Pinpoint the cell where the given text exists, returning its [x, y] midpoint coordinate. 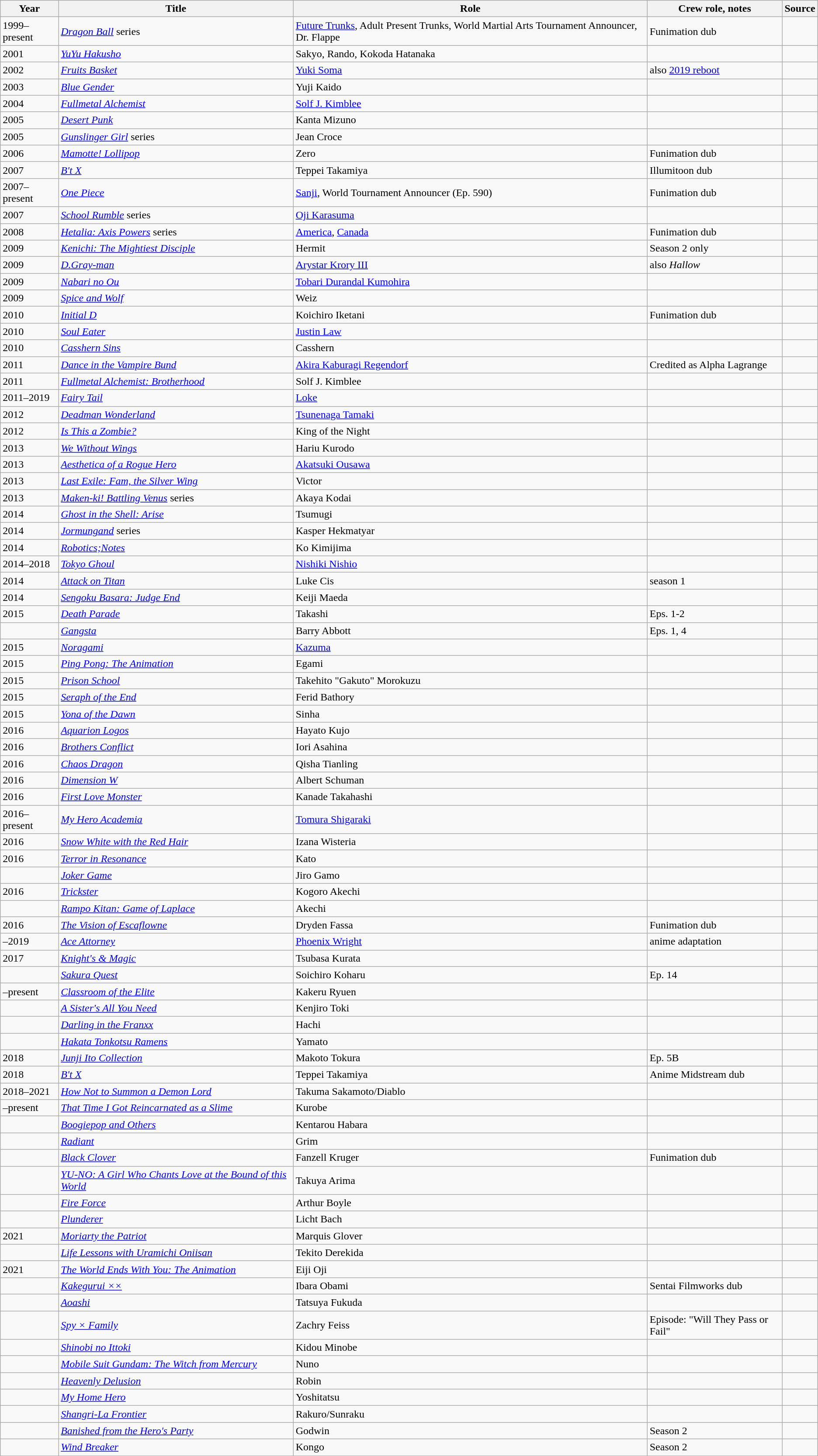
Desert Punk [176, 120]
anime adaptation [715, 942]
Last Exile: Fam, the Silver Wing [176, 481]
Luke Cis [470, 581]
Sinha [470, 714]
Terror in Resonance [176, 859]
A Sister's All You Need [176, 1008]
Nuno [470, 1364]
Shinobi no Ittoki [176, 1348]
Maken-ki! Battling Venus series [176, 497]
Ferid Bathory [470, 697]
Fullmetal Alchemist [176, 104]
2017 [30, 958]
We Without Wings [176, 448]
Credited as Alpha Lagrange [715, 365]
2001 [30, 54]
Seraph of the End [176, 697]
Tekito Derekida [470, 1252]
Kidou Minobe [470, 1348]
–2019 [30, 942]
How Not to Summon a Demon Lord [176, 1091]
Ghost in the Shell: Arise [176, 514]
2007–present [30, 192]
Trickster [176, 892]
Dryden Fassa [470, 925]
Jormungand series [176, 531]
Ep. 5B [715, 1058]
Akatsuki Ousawa [470, 464]
Aoashi [176, 1302]
Kurobe [470, 1108]
The World Ends With You: The Animation [176, 1269]
Jean Croce [470, 137]
Kakeru Ryuen [470, 991]
Egami [470, 664]
Yuji Kaido [470, 87]
Chaos Dragon [176, 764]
Sakura Quest [176, 975]
Ep. 14 [715, 975]
Tsumugi [470, 514]
Zero [470, 153]
Anime Midstream dub [715, 1075]
Dance in the Vampire Bund [176, 365]
Ko Kimijima [470, 548]
Arthur Boyle [470, 1203]
My Home Hero [176, 1397]
Takashi [470, 614]
Sengoku Basara: Judge End [176, 597]
2016–present [30, 819]
2011–2019 [30, 398]
School Rumble series [176, 215]
Hayato Kujo [470, 730]
Boogiepop and Others [176, 1125]
Plunderer [176, 1219]
Marquis Glover [470, 1236]
Hariu Kurodo [470, 448]
also Hallow [715, 265]
Jiro Gamo [470, 875]
Takuma Sakamoto/Diablo [470, 1091]
Godwin [470, 1431]
Tokyo Ghoul [176, 564]
Prison School [176, 680]
Yuki Soma [470, 70]
Eps. 1, 4 [715, 631]
America, Canada [470, 232]
Title [176, 9]
Licht Bach [470, 1219]
Akechi [470, 908]
Darling in the Franxx [176, 1025]
Illumitoon dub [715, 170]
Death Parade [176, 614]
Gangsta [176, 631]
Snow White with the Red Hair [176, 842]
1999–present [30, 31]
Iori Asahina [470, 747]
Mamotte! Lollipop [176, 153]
Yona of the Dawn [176, 714]
Radiant [176, 1141]
That Time I Got Reincarnated as a Slime [176, 1108]
Grim [470, 1141]
Noragami [176, 647]
Rampo Kitan: Game of Laplace [176, 908]
One Piece [176, 192]
Eiji Oji [470, 1269]
Hermit [470, 248]
Sakyo, Rando, Kokoda Hatanaka [470, 54]
Izana Wisteria [470, 842]
2008 [30, 232]
Is This a Zombie? [176, 431]
Black Clover [176, 1158]
Loke [470, 398]
Spy × Family [176, 1325]
Kenjiro Toki [470, 1008]
Heavenly Delusion [176, 1381]
season 1 [715, 581]
Yamato [470, 1042]
Year [30, 9]
Blue Gender [176, 87]
Joker Game [176, 875]
Kentarou Habara [470, 1125]
Gunslinger Girl series [176, 137]
2004 [30, 104]
Kenichi: The Mightiest Disciple [176, 248]
2006 [30, 153]
Brothers Conflict [176, 747]
Life Lessons with Uramichi Oniisan [176, 1252]
Episode: "Will They Pass or Fail" [715, 1325]
Fire Force [176, 1203]
Ibara Obami [470, 1286]
Koichiro Iketani [470, 315]
also 2019 reboot [715, 70]
Classroom of the Elite [176, 991]
Ping Pong: The Animation [176, 664]
Fullmetal Alchemist: Brotherhood [176, 381]
Shangri-La Frontier [176, 1414]
Takehito "Gakuto" Morokuzu [470, 680]
Season 2 only [715, 248]
Knight's & Magic [176, 958]
Kakegurui ×× [176, 1286]
2003 [30, 87]
Initial D [176, 315]
Dragon Ball series [176, 31]
YuYu Hakusho [176, 54]
Fanzell Kruger [470, 1158]
Eps. 1-2 [715, 614]
Rakuro/Sunraku [470, 1414]
Oji Karasuma [470, 215]
YU-NO: A Girl Who Chants Love at the Bound of this World [176, 1180]
2018–2021 [30, 1091]
Tsubasa Kurata [470, 958]
Robin [470, 1381]
Justin Law [470, 331]
Deadman Wonderland [176, 414]
Kazuma [470, 647]
Moriarty the Patriot [176, 1236]
My Hero Academia [176, 819]
Akira Kaburagi Regendorf [470, 365]
Fairy Tail [176, 398]
Nabari no Ou [176, 282]
Yoshitatsu [470, 1397]
Sanji, World Tournament Announcer (Ep. 590) [470, 192]
Phoenix Wright [470, 942]
Albert Schuman [470, 780]
2002 [30, 70]
Akaya Kodai [470, 497]
Casshern Sins [176, 348]
Kato [470, 859]
Dimension W [176, 780]
First Love Monster [176, 797]
The Vision of Escaflowne [176, 925]
Soul Eater [176, 331]
Banished from the Hero's Party [176, 1431]
Junji Ito Collection [176, 1058]
Tobari Durandal Kumohira [470, 282]
Fruits Basket [176, 70]
Ace Attorney [176, 942]
Role [470, 9]
Kogoro Akechi [470, 892]
King of the Night [470, 431]
Makoto Tokura [470, 1058]
Aquarion Logos [176, 730]
Robotics;Notes [176, 548]
Casshern [470, 348]
Weiz [470, 298]
Attack on Titan [176, 581]
Hetalia: Axis Powers series [176, 232]
Mobile Suit Gundam: The Witch from Mercury [176, 1364]
Hachi [470, 1025]
Zachry Feiss [470, 1325]
Future Trunks, Adult Present Trunks, World Martial Arts Tournament Announcer, Dr. Flappe [470, 31]
Sentai Filmworks dub [715, 1286]
Wind Breaker [176, 1447]
Kanta Mizuno [470, 120]
Kanade Takahashi [470, 797]
Crew role, notes [715, 9]
2014–2018 [30, 564]
Soichiro Koharu [470, 975]
Kasper Hekmatyar [470, 531]
Source [800, 9]
Takuya Arima [470, 1180]
Aesthetica of a Rogue Hero [176, 464]
Tsunenaga Tamaki [470, 414]
Spice and Wolf [176, 298]
Tatsuya Fukuda [470, 1302]
Nishiki Nishio [470, 564]
D.Gray-man [176, 265]
Qisha Tianling [470, 764]
Hakata Tonkotsu Ramens [176, 1042]
Keiji Maeda [470, 597]
Barry Abbott [470, 631]
Tomura Shigaraki [470, 819]
Arystar Krory III [470, 265]
Kongo [470, 1447]
Victor [470, 481]
